Return (x, y) of the center of cell containing provided text 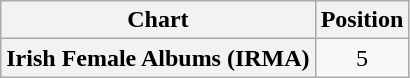
Position (362, 20)
Chart (158, 20)
Irish Female Albums (IRMA) (158, 58)
5 (362, 58)
